Scan for the cell matching the given text and deliver its (x, y) coordinate at center. 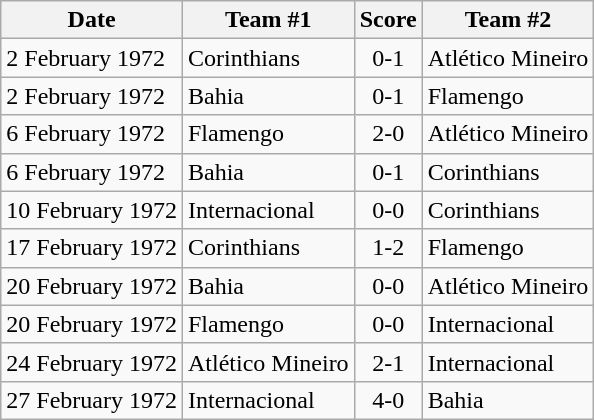
17 February 1972 (92, 248)
27 February 1972 (92, 400)
1-2 (388, 248)
10 February 1972 (92, 210)
2-0 (388, 134)
Score (388, 20)
2-1 (388, 362)
24 February 1972 (92, 362)
Team #2 (508, 20)
Date (92, 20)
4-0 (388, 400)
Team #1 (268, 20)
